Search for the cell housing the specified text and yield its [X, Y] center coordinate. 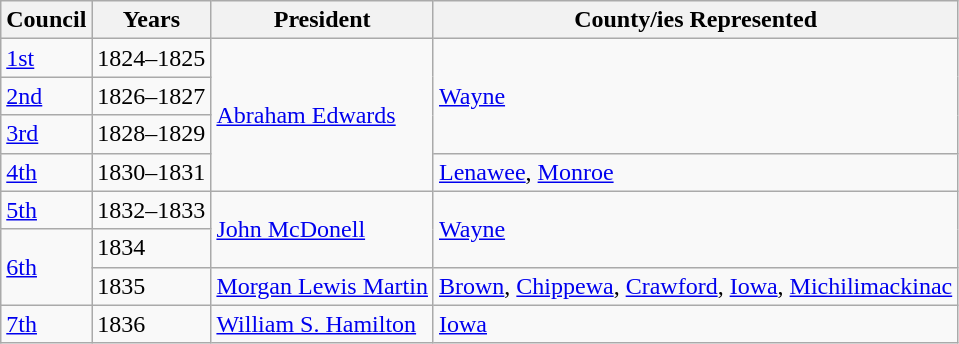
William S. Hamilton [322, 324]
1826–1827 [152, 96]
2nd [46, 96]
Years [152, 20]
1836 [152, 324]
6th [46, 267]
1834 [152, 248]
1832–1833 [152, 210]
3rd [46, 134]
President [322, 20]
Abraham Edwards [322, 115]
1828–1829 [152, 134]
1830–1831 [152, 172]
7th [46, 324]
1st [46, 58]
Morgan Lewis Martin [322, 286]
Iowa [695, 324]
Council [46, 20]
5th [46, 210]
Brown, Chippewa, Crawford, Iowa, Michilimackinac [695, 286]
4th [46, 172]
John McDonell [322, 229]
Lenawee, Monroe [695, 172]
1824–1825 [152, 58]
1835 [152, 286]
County/ies Represented [695, 20]
